Provide the [x, y] coordinate of the cell's center where the given text is located.  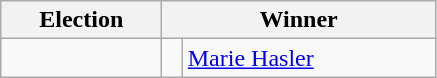
Marie Hasler [308, 58]
Winner [299, 20]
Election [82, 20]
